Scan for the cell matching the given text and deliver its (X, Y) coordinate at center. 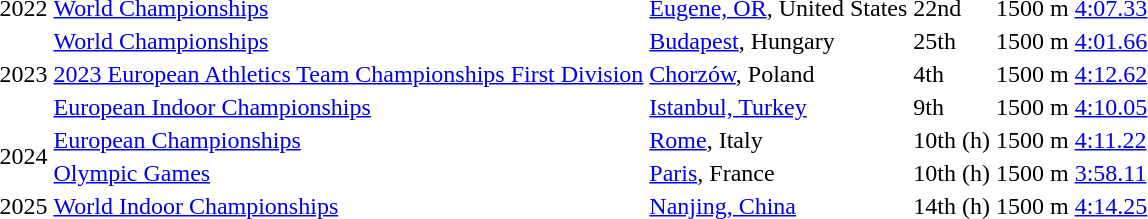
9th (952, 107)
Budapest, Hungary (778, 41)
4th (952, 74)
European Championships (348, 140)
European Indoor Championships (348, 107)
Paris, France (778, 173)
Rome, Italy (778, 140)
Olympic Games (348, 173)
2023 European Athletics Team Championships First Division (348, 74)
World Championships (348, 41)
Istanbul, Turkey (778, 107)
Chorzów, Poland (778, 74)
25th (952, 41)
